Extract the (x, y) coordinate from the center of the cell holding the provided text.  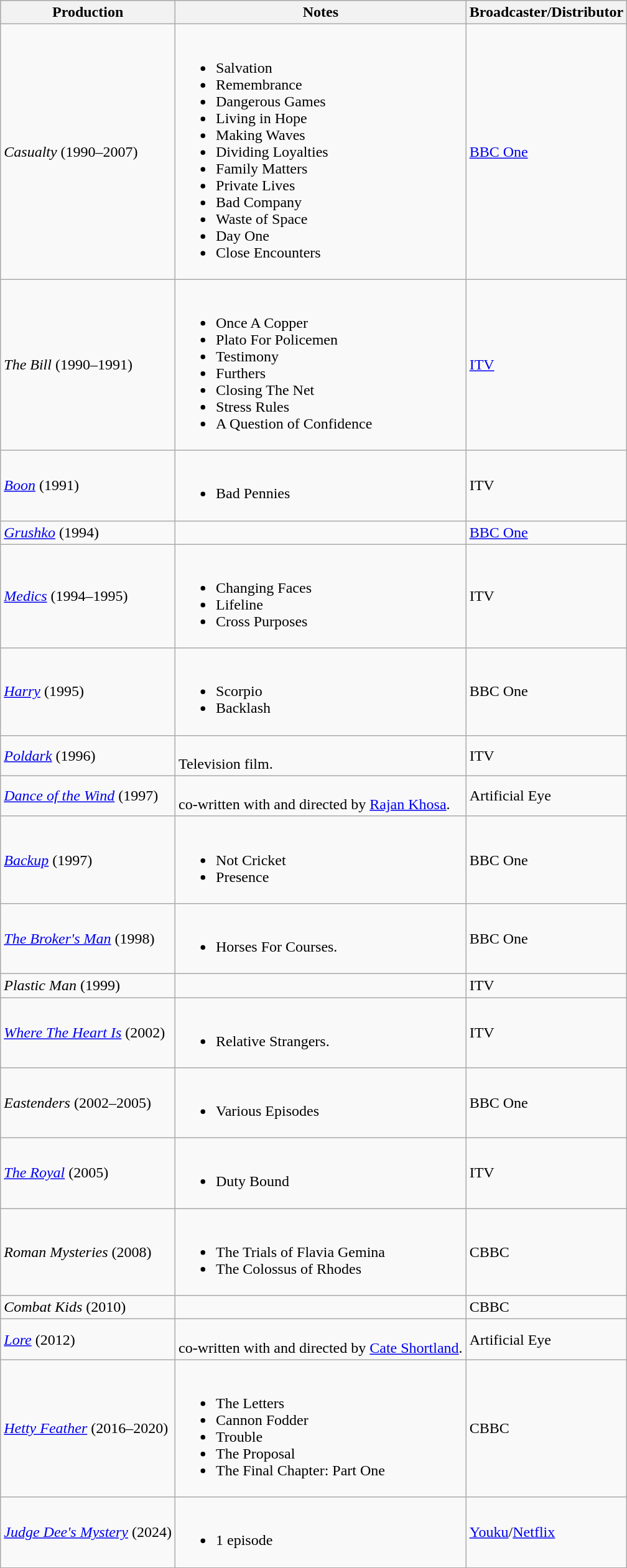
Roman Mysteries (2008) (88, 1252)
Changing FacesLifelineCross Purposes (321, 596)
1 episode (321, 1533)
Dance of the Wind (1997) (88, 796)
Judge Dee's Mystery (2024) (88, 1533)
Casualty (1990–2007) (88, 152)
Where The Heart Is (2002) (88, 1032)
Eastenders (2002–2005) (88, 1103)
ScorpioBacklash (321, 692)
co-written with and directed by Cate Shortland. (321, 1340)
Television film. (321, 755)
Poldark (1996) (88, 755)
Duty Bound (321, 1173)
Boon (1991) (88, 485)
Lore (2012) (88, 1340)
Grushko (1994) (88, 532)
Relative Strangers. (321, 1032)
Plastic Man (1999) (88, 985)
Combat Kids (2010) (88, 1307)
Broadcaster/Distributor (546, 12)
co-written with and directed by Rajan Khosa. (321, 796)
Production (88, 12)
Youku/Netflix (546, 1533)
Notes (321, 12)
Not CricketPresence (321, 860)
Bad Pennies (321, 485)
Medics (1994–1995) (88, 596)
Hetty Feather (2016–2020) (88, 1428)
The Broker's Man (1998) (88, 938)
The Royal (2005) (88, 1173)
Harry (1995) (88, 692)
The Trials of Flavia GeminaThe Colossus of Rhodes (321, 1252)
The Bill (1990–1991) (88, 364)
The LettersCannon FodderTroubleThe ProposalThe Final Chapter: Part One (321, 1428)
Backup (1997) (88, 860)
Horses For Courses. (321, 938)
Various Episodes (321, 1103)
Once A CopperPlato For PolicemenTestimonyFurthersClosing The NetStress RulesA Question of Confidence (321, 364)
